Provide the (x, y) coordinate of the cell's center where the given text is located.  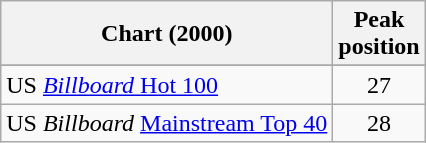
Chart (2000) (167, 34)
Peakposition (379, 34)
28 (379, 123)
US Billboard Mainstream Top 40 (167, 123)
27 (379, 85)
US Billboard Hot 100 (167, 85)
